Provide the (X, Y) coordinate of the cell's center where the given text is located.  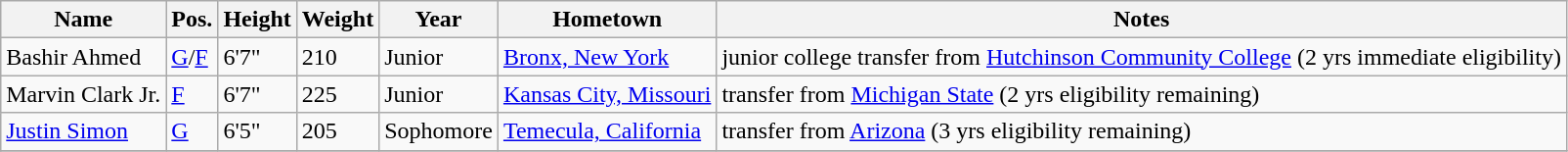
205 (337, 131)
Bronx, New York (607, 57)
225 (337, 94)
Height (257, 20)
Name (84, 20)
G (192, 131)
transfer from Arizona (3 yrs eligibility remaining) (1142, 131)
Notes (1142, 20)
junior college transfer from Hutchinson Community College (2 yrs immediate eligibility) (1142, 57)
Justin Simon (84, 131)
Hometown (607, 20)
Temecula, California (607, 131)
G/F (192, 57)
Kansas City, Missouri (607, 94)
210 (337, 57)
F (192, 94)
Pos. (192, 20)
Marvin Clark Jr. (84, 94)
Sophomore (439, 131)
Bashir Ahmed (84, 57)
Weight (337, 20)
Year (439, 20)
transfer from Michigan State (2 yrs eligibility remaining) (1142, 94)
6'5" (257, 131)
